Detect which cell encompasses the target text, then output its (x, y) center coordinate. 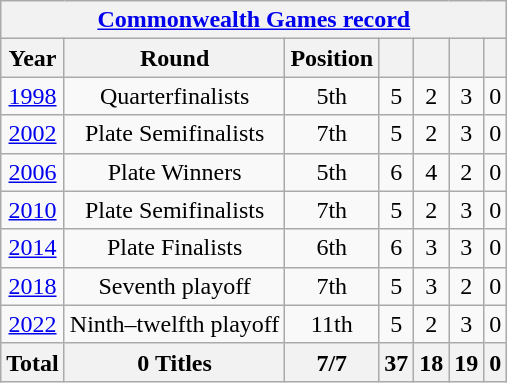
Commonwealth Games record (254, 20)
Total (33, 362)
18 (432, 362)
2002 (33, 134)
Year (33, 58)
2010 (33, 210)
11th (332, 324)
Plate Finalists (174, 248)
37 (396, 362)
6th (332, 248)
Quarterfinalists (174, 96)
Ninth–twelfth playoff (174, 324)
Seventh playoff (174, 286)
2022 (33, 324)
7/7 (332, 362)
19 (466, 362)
2014 (33, 248)
Round (174, 58)
0 Titles (174, 362)
4 (432, 172)
2006 (33, 172)
Position (332, 58)
1998 (33, 96)
2018 (33, 286)
Plate Winners (174, 172)
